From the cell containing the given text, extract its center point as [X, Y] coordinate. 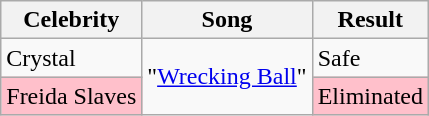
Freida Slaves [72, 96]
Song [227, 20]
Result [370, 20]
Celebrity [72, 20]
Eliminated [370, 96]
"Wrecking Ball" [227, 77]
Crystal [72, 58]
Safe [370, 58]
